Output the [X, Y] coordinate of the center of the cell containing the given text.  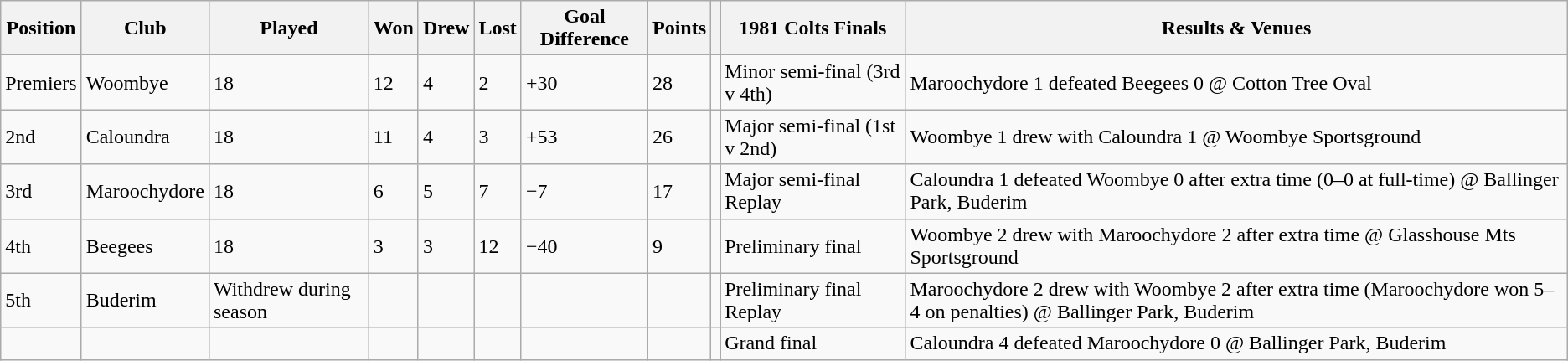
Minor semi-final (3rd v 4th) [812, 82]
Won [394, 28]
Premiers [41, 82]
Preliminary final [812, 246]
2nd [41, 137]
Played [288, 28]
Woombye 2 drew with Maroochydore 2 after extra time @ Glasshouse Mts Sportsground [1236, 246]
Results & Venues [1236, 28]
Caloundra 4 defeated Maroochydore 0 @ Ballinger Park, Buderim [1236, 343]
28 [678, 82]
Withdrew during season [288, 300]
Position [41, 28]
−7 [585, 191]
Buderim [145, 300]
Points [678, 28]
5th [41, 300]
6 [394, 191]
26 [678, 137]
−40 [585, 246]
+53 [585, 137]
Lost [498, 28]
9 [678, 246]
Maroochydore [145, 191]
17 [678, 191]
Woombye 1 drew with Caloundra 1 @ Woombye Sportsground [1236, 137]
Caloundra 1 defeated Woombye 0 after extra time (0–0 at full-time) @ Ballinger Park, Buderim [1236, 191]
2 [498, 82]
Caloundra [145, 137]
Major semi-final (1st v 2nd) [812, 137]
Maroochydore 2 drew with Woombye 2 after extra time (Maroochydore won 5–4 on penalties) @ Ballinger Park, Buderim [1236, 300]
Grand final [812, 343]
5 [446, 191]
Club [145, 28]
Goal Difference [585, 28]
3rd [41, 191]
Preliminary final Replay [812, 300]
Drew [446, 28]
1981 Colts Finals [812, 28]
7 [498, 191]
Major semi-final Replay [812, 191]
11 [394, 137]
Woombye [145, 82]
+30 [585, 82]
4th [41, 246]
Beegees [145, 246]
Maroochydore 1 defeated Beegees 0 @ Cotton Tree Oval [1236, 82]
